Output the [x, y] coordinate of the center of the cell containing the given text.  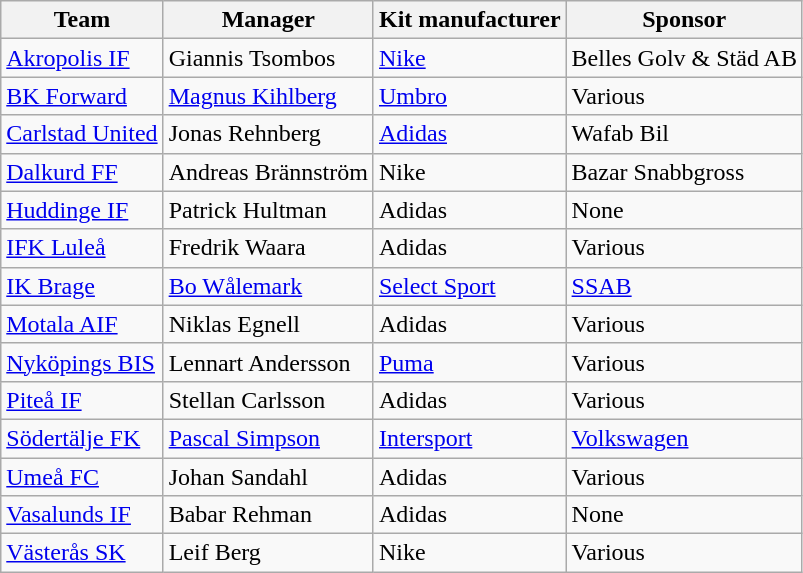
Pascal Simpson [268, 438]
Bo Wålemark [268, 286]
Carlstad United [82, 134]
Piteå IF [82, 400]
Bazar Snabbgross [684, 172]
Stellan Carlsson [268, 400]
Motala AIF [82, 324]
Vasalunds IF [82, 515]
Johan Sandahl [268, 477]
SSAB [684, 286]
Puma [470, 362]
Fredrik Waara [268, 248]
Andreas Brännström [268, 172]
Västerås SK [82, 553]
Lennart Andersson [268, 362]
Leif Berg [268, 553]
Select Sport [470, 286]
BK Forward [82, 96]
Intersport [470, 438]
Umeå FC [82, 477]
Nyköpings BIS [82, 362]
Sponsor [684, 20]
Akropolis IF [82, 58]
Team [82, 20]
Södertälje FK [82, 438]
Babar Rehman [268, 515]
Wafab Bil [684, 134]
Jonas Rehnberg [268, 134]
Dalkurd FF [82, 172]
IFK Luleå [82, 248]
Kit manufacturer [470, 20]
IK Brage [82, 286]
Niklas Egnell [268, 324]
Umbro [470, 96]
Giannis Tsombos [268, 58]
Patrick Hultman [268, 210]
Huddinge IF [82, 210]
Manager [268, 20]
Magnus Kihlberg [268, 96]
Volkswagen [684, 438]
Belles Golv & Städ AB [684, 58]
